From the cell containing the given text, extract its center point as [x, y] coordinate. 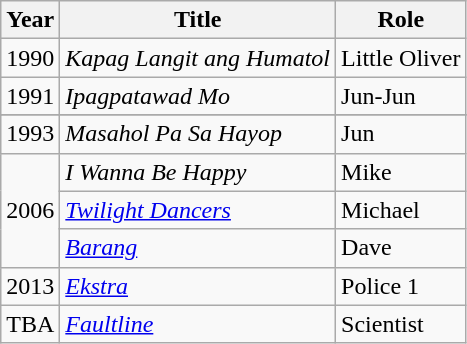
Little Oliver [401, 58]
Title [198, 20]
1991 [30, 96]
2013 [30, 286]
Mike [401, 172]
Role [401, 20]
Dave [401, 248]
Scientist [401, 324]
Jun [401, 134]
Year [30, 20]
Twilight Dancers [198, 210]
Ipagpatawad Mo [198, 96]
I Wanna Be Happy [198, 172]
Ekstra [198, 286]
Masahol Pa Sa Hayop [198, 134]
Kapag Langit ang Humatol [198, 58]
Barang [198, 248]
2006 [30, 210]
1993 [30, 134]
Police 1 [401, 286]
Faultline [198, 324]
Jun-Jun [401, 96]
Michael [401, 210]
1990 [30, 58]
TBA [30, 324]
